Return (X, Y) of the center of cell containing provided text 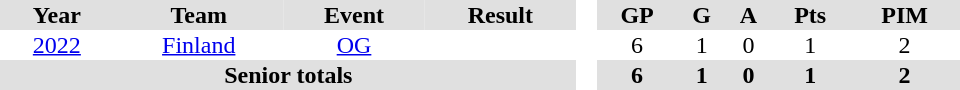
2022 (57, 45)
Event (354, 15)
GP (638, 15)
Team (199, 15)
Year (57, 15)
Result (500, 15)
G (702, 15)
OG (354, 45)
Pts (810, 15)
Senior totals (288, 75)
A (748, 15)
Finland (199, 45)
PIM (904, 15)
